Output the (X, Y) coordinate of the center of the cell containing the given text.  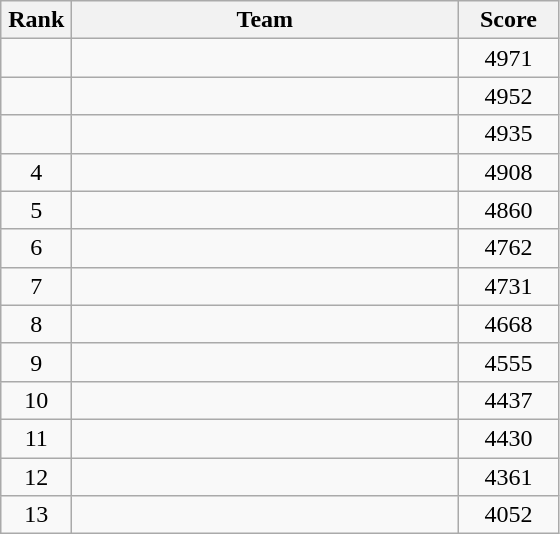
4935 (508, 134)
6 (36, 248)
4052 (508, 515)
4908 (508, 172)
13 (36, 515)
4437 (508, 400)
10 (36, 400)
4762 (508, 248)
4 (36, 172)
4555 (508, 362)
9 (36, 362)
Team (265, 20)
12 (36, 477)
Score (508, 20)
4971 (508, 58)
4361 (508, 477)
8 (36, 324)
Rank (36, 20)
11 (36, 438)
7 (36, 286)
4952 (508, 96)
4731 (508, 286)
4668 (508, 324)
5 (36, 210)
4430 (508, 438)
4860 (508, 210)
